Provide the (x, y) coordinate of the cell's center where the given text is located.  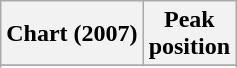
Peakposition (189, 34)
Chart (2007) (72, 34)
